Determine the [X, Y] coordinate at the center of the cell enclosing the given text.  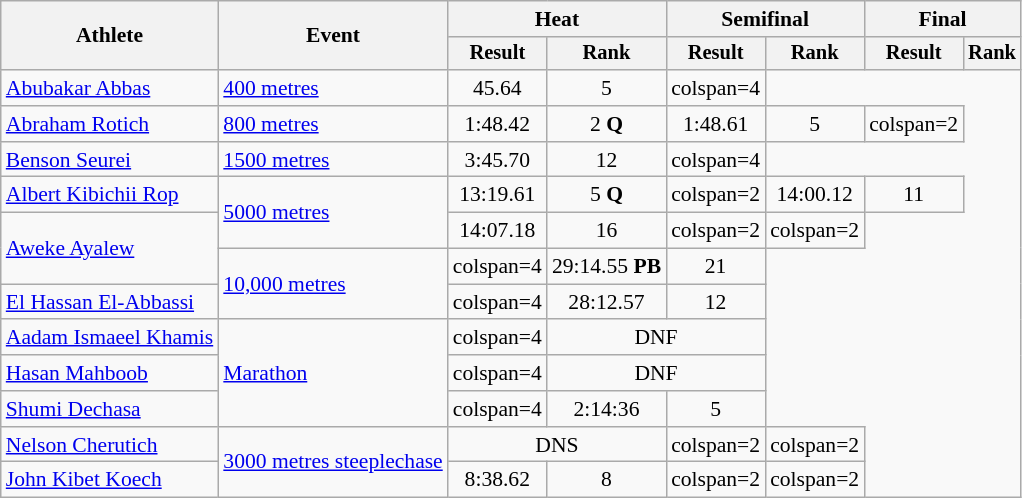
Event [333, 36]
Semifinal [765, 19]
8:38.62 [498, 480]
1:48.61 [716, 124]
14:07.18 [498, 231]
14:00.12 [814, 195]
28:12.57 [606, 302]
Aadam Ismaeel Khamis [110, 338]
Albert Kibichii Rop [110, 195]
3:45.70 [498, 160]
800 metres [333, 124]
Marathon [333, 374]
Aweke Ayalew [110, 248]
Abubakar Abbas [110, 88]
5000 metres [333, 212]
2:14:36 [606, 409]
John Kibet Koech [110, 480]
11 [914, 195]
1500 metres [333, 160]
3000 metres steeplechase [333, 462]
Heat [557, 19]
Final [942, 19]
El Hassan El-Abbassi [110, 302]
Hasan Mahboob [110, 373]
13:19.61 [498, 195]
45.64 [498, 88]
29:14.55 PB [606, 267]
Nelson Cherutich [110, 445]
10,000 metres [333, 284]
1:48.42 [498, 124]
8 [606, 480]
Shumi Dechasa [110, 409]
2 Q [606, 124]
DNS [557, 445]
16 [606, 231]
Athlete [110, 36]
400 metres [333, 88]
5 Q [606, 195]
Benson Seurei [110, 160]
Abraham Rotich [110, 124]
21 [716, 267]
